Extract the [x, y] coordinate from the center of the cell holding the provided text.  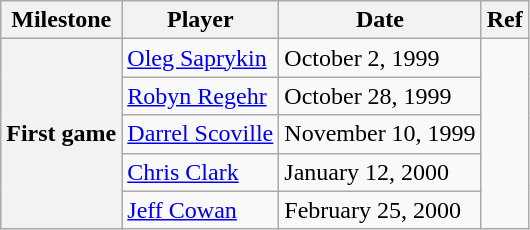
January 12, 2000 [380, 172]
Ref [504, 20]
Date [380, 20]
Robyn Regehr [200, 96]
Milestone [62, 20]
First game [62, 134]
Oleg Saprykin [200, 58]
October 28, 1999 [380, 96]
Player [200, 20]
February 25, 2000 [380, 210]
Chris Clark [200, 172]
October 2, 1999 [380, 58]
Jeff Cowan [200, 210]
Darrel Scoville [200, 134]
November 10, 1999 [380, 134]
